Detect which cell encompasses the target text, then output its (x, y) center coordinate. 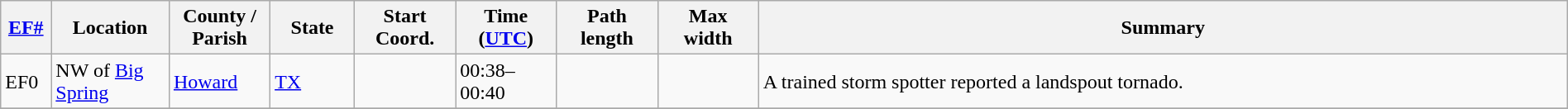
County / Parish (219, 28)
NW of Big Spring (111, 81)
Max width (708, 28)
Start Coord. (404, 28)
Time (UTC) (506, 28)
State (313, 28)
Location (111, 28)
A trained storm spotter reported a landspout tornado. (1163, 81)
TX (313, 81)
EF# (26, 28)
Summary (1163, 28)
00:38–00:40 (506, 81)
Howard (219, 81)
Path length (607, 28)
EF0 (26, 81)
